Output the [x, y] coordinate of the center of the cell containing the given text.  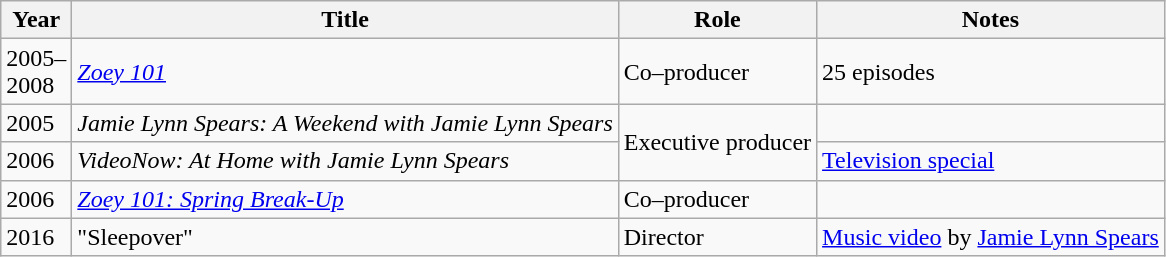
Jamie Lynn Spears: A Weekend with Jamie Lynn Spears [345, 123]
Title [345, 20]
Executive producer [717, 142]
Notes [991, 20]
Role [717, 20]
2005–2008 [36, 72]
Television special [991, 161]
Zoey 101 [345, 72]
Music video by Jamie Lynn Spears [991, 237]
2005 [36, 123]
25 episodes [991, 72]
Zoey 101: Spring Break-Up [345, 199]
VideoNow: At Home with Jamie Lynn Spears [345, 161]
2016 [36, 237]
"Sleepover" [345, 237]
Year [36, 20]
Director [717, 237]
